Detect which cell encompasses the target text, then output its [X, Y] center coordinate. 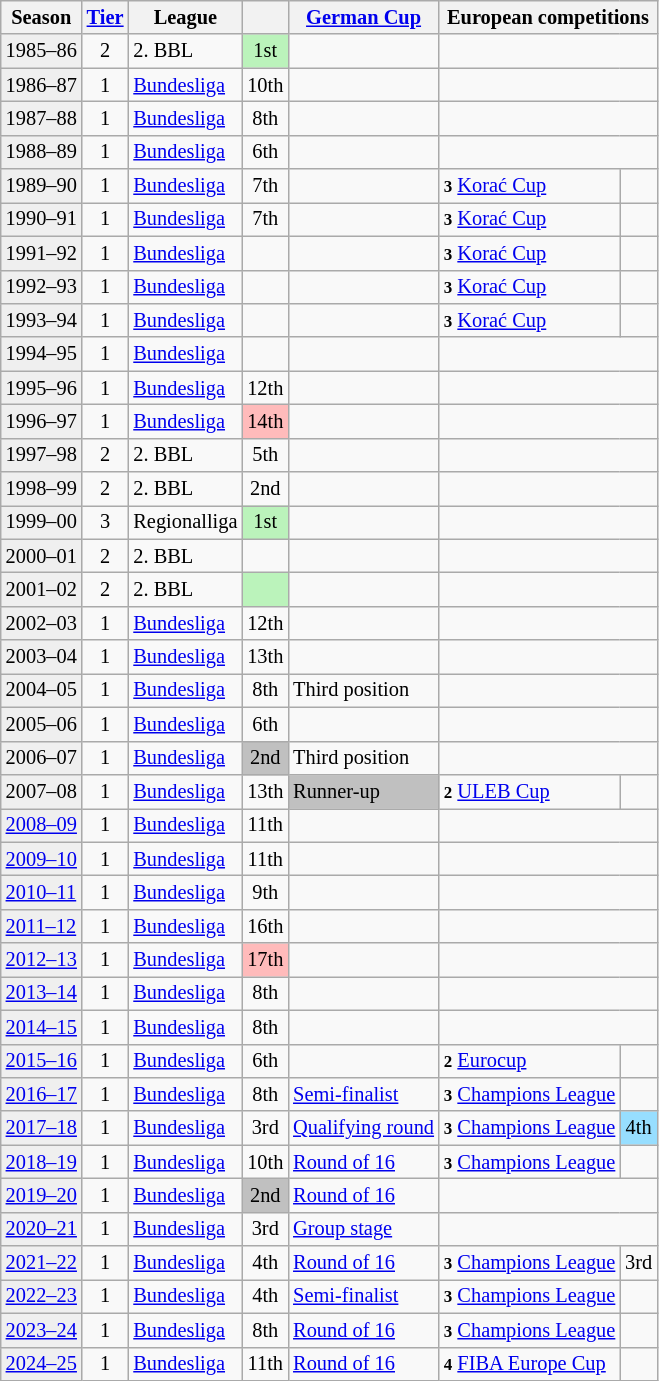
1985–86 [42, 51]
2012–13 [42, 960]
2022–23 [42, 1296]
2011–12 [42, 926]
1994–95 [42, 354]
German Cup [364, 17]
2005–06 [42, 724]
2008–09 [42, 825]
2016–17 [42, 1094]
2001–02 [42, 589]
2003–04 [42, 657]
2017–18 [42, 1128]
2002–03 [42, 623]
16th [265, 926]
2024–25 [42, 1364]
2004–05 [42, 690]
1997–98 [42, 455]
1987–88 [42, 118]
Qualifying round [364, 1128]
2020–21 [42, 1229]
4 FIBA Europe Cup [530, 1364]
European competitions [548, 17]
Tier [106, 17]
3 [106, 522]
2009–10 [42, 859]
1996–97 [42, 421]
2019–20 [42, 1195]
2015–16 [42, 1061]
17th [265, 960]
2006–07 [42, 758]
League [185, 17]
1988–89 [42, 152]
2013–14 [42, 993]
1989–90 [42, 186]
14th [265, 421]
2018–19 [42, 1162]
1998–99 [42, 489]
Group stage [364, 1229]
2007–08 [42, 791]
5th [265, 455]
1992–93 [42, 287]
1990–91 [42, 219]
1991–92 [42, 253]
2000–01 [42, 556]
Runner-up [364, 791]
2014–15 [42, 1027]
Regionalliga [185, 522]
2023–24 [42, 1330]
1999–00 [42, 522]
1995–96 [42, 388]
2 ULEB Cup [530, 791]
1986–87 [42, 85]
2021–22 [42, 1263]
2 Eurocup [530, 1061]
Season [42, 17]
1993–94 [42, 320]
9th [265, 892]
2010–11 [42, 892]
